Pinpoint the cell where the given text exists, returning its [X, Y] midpoint coordinate. 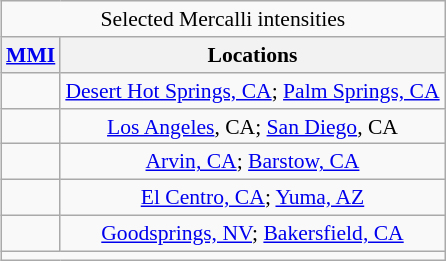
El Centro, CA; Yuma, AZ [252, 197]
Los Angeles, CA; San Diego, CA [252, 126]
MMI [30, 55]
Selected Mercalli intensities [223, 19]
Locations [252, 55]
Desert Hot Springs, CA; Palm Springs, CA [252, 91]
Goodsprings, NV; Bakersfield, CA [252, 233]
Arvin, CA; Barstow, CA [252, 162]
